Output the (x, y) coordinate of the center of the cell containing the given text.  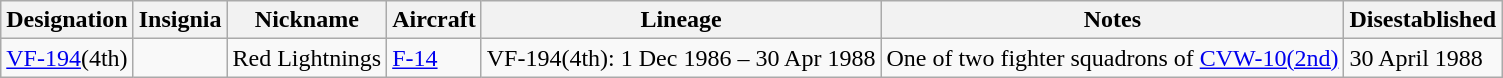
Insignia (180, 20)
Red Lightnings (307, 58)
Disestablished (1423, 20)
Aircraft (434, 20)
Notes (1112, 20)
VF-194(4th) (67, 58)
VF-194(4th): 1 Dec 1986 – 30 Apr 1988 (681, 58)
Lineage (681, 20)
Nickname (307, 20)
One of two fighter squadrons of CVW-10(2nd) (1112, 58)
F-14 (434, 58)
Designation (67, 20)
30 April 1988 (1423, 58)
